Determine the (X, Y) coordinate at the center of the cell enclosing the given text.  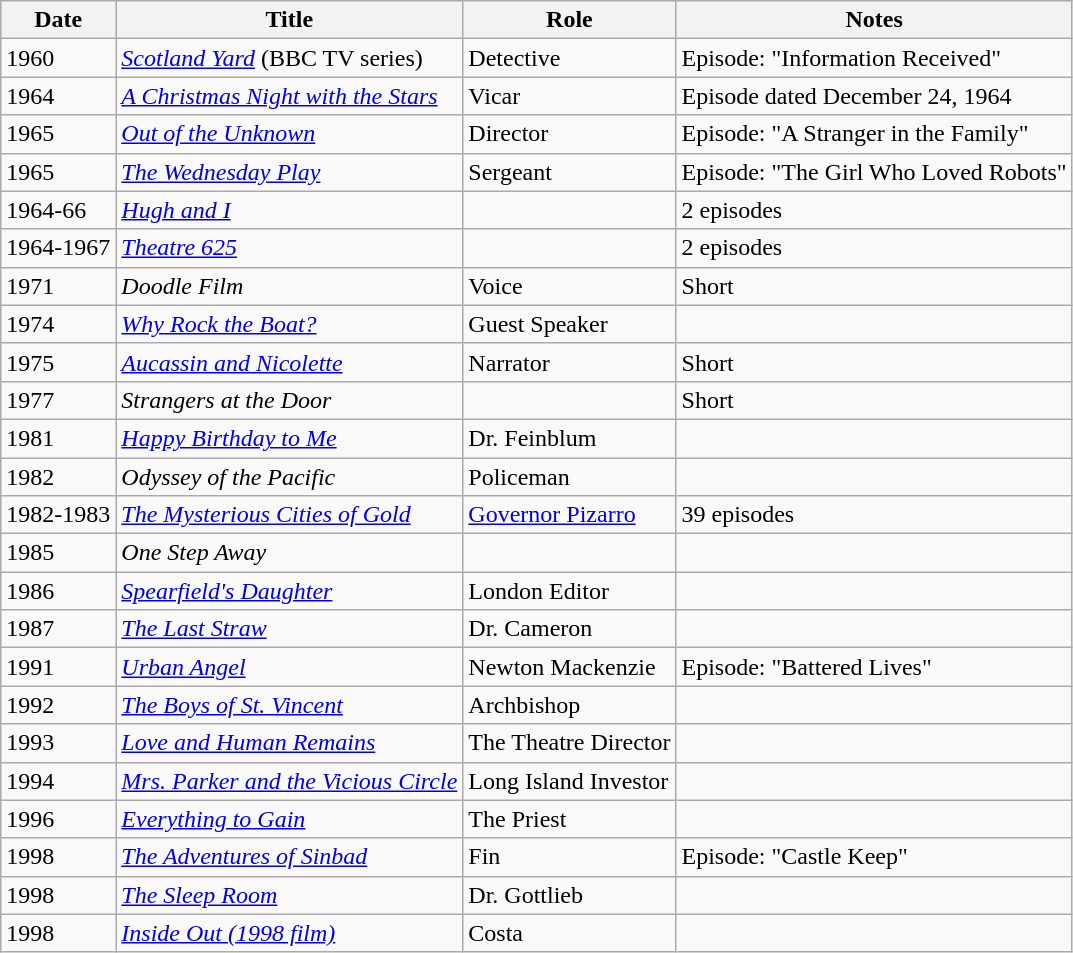
Sergeant (570, 172)
1977 (58, 400)
The Adventures of Sinbad (290, 857)
Policeman (570, 477)
39 episodes (874, 515)
1964-1967 (58, 248)
Long Island Investor (570, 781)
The Boys of St. Vincent (290, 705)
Narrator (570, 362)
Title (290, 20)
1971 (58, 286)
1994 (58, 781)
Spearfield's Daughter (290, 591)
Episode: "Information Received" (874, 58)
1993 (58, 743)
1975 (58, 362)
Date (58, 20)
Urban Angel (290, 667)
Episode dated December 24, 1964 (874, 96)
Newton Mackenzie (570, 667)
Notes (874, 20)
Love and Human Remains (290, 743)
Aucassin and Nicolette (290, 362)
The Wednesday Play (290, 172)
Strangers at the Door (290, 400)
Vicar (570, 96)
Director (570, 134)
Episode: "Battered Lives" (874, 667)
1982 (58, 477)
Role (570, 20)
A Christmas Night with the Stars (290, 96)
Hugh and I (290, 210)
1996 (58, 819)
Happy Birthday to Me (290, 438)
Episode: "A Stranger in the Family" (874, 134)
Episode: "Castle Keep" (874, 857)
Odyssey of the Pacific (290, 477)
1992 (58, 705)
Governor Pizarro (570, 515)
The Theatre Director (570, 743)
Detective (570, 58)
Archbishop (570, 705)
1960 (58, 58)
Scotland Yard (BBC TV series) (290, 58)
Out of the Unknown (290, 134)
Guest Speaker (570, 324)
Dr. Gottlieb (570, 895)
Inside Out (1998 film) (290, 933)
Costa (570, 933)
London Editor (570, 591)
1991 (58, 667)
The Mysterious Cities of Gold (290, 515)
The Last Straw (290, 629)
Doodle Film (290, 286)
Why Rock the Boat? (290, 324)
The Sleep Room (290, 895)
Everything to Gain (290, 819)
Dr. Cameron (570, 629)
1986 (58, 591)
Dr. Feinblum (570, 438)
1974 (58, 324)
1964 (58, 96)
The Priest (570, 819)
Fin (570, 857)
Voice (570, 286)
1981 (58, 438)
Theatre 625 (290, 248)
1985 (58, 553)
Mrs. Parker and the Vicious Circle (290, 781)
One Step Away (290, 553)
1982-1983 (58, 515)
Episode: "The Girl Who Loved Robots" (874, 172)
1964-66 (58, 210)
1987 (58, 629)
